Determine the (x, y) coordinate at the center of the cell enclosing the given text.  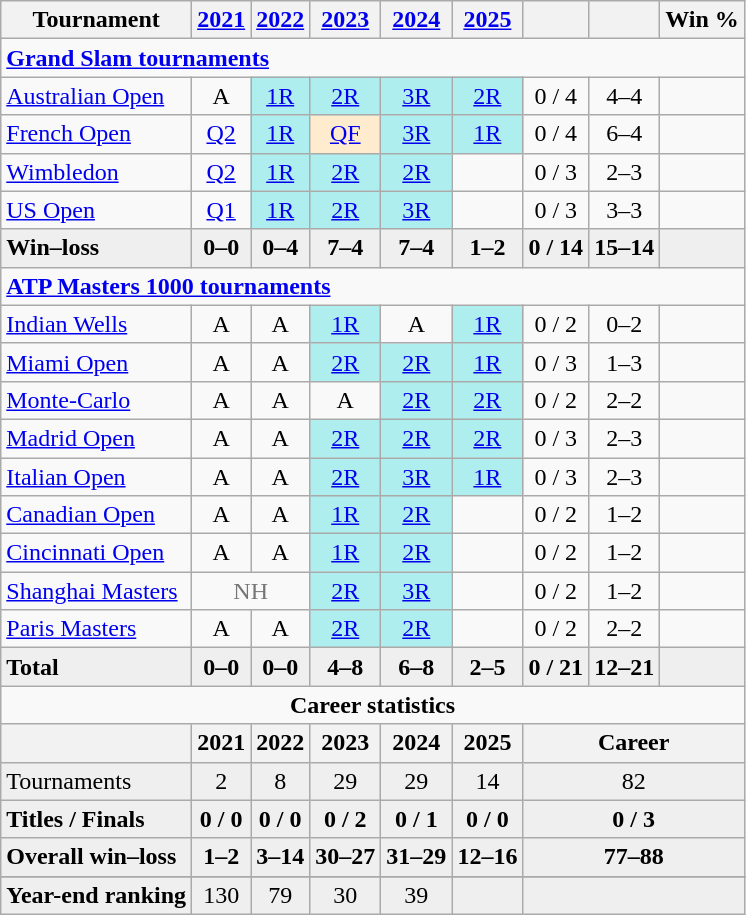
4–4 (624, 96)
US Open (96, 210)
Q1 (222, 210)
Shanghai Masters (96, 591)
1–3 (624, 362)
6–8 (416, 667)
Career (634, 743)
French Open (96, 134)
Tournaments (96, 781)
77–88 (634, 857)
Australian Open (96, 96)
ATP Masters 1000 tournaments (373, 286)
Year-end ranking (96, 895)
31–29 (416, 857)
2 (222, 781)
0 / 14 (556, 248)
Madrid Open (96, 438)
12–16 (488, 857)
15–14 (624, 248)
12–21 (624, 667)
Win % (702, 20)
82 (634, 781)
2–5 (488, 667)
Miami Open (96, 362)
79 (280, 895)
NH (251, 591)
6–4 (624, 134)
Indian Wells (96, 324)
8 (280, 781)
14 (488, 781)
0–2 (624, 324)
Paris Masters (96, 629)
Overall win–loss (96, 857)
0 / 21 (556, 667)
Tournament (96, 20)
Career statistics (373, 705)
0–4 (280, 248)
30–27 (346, 857)
4–8 (346, 667)
39 (416, 895)
0 / 1 (416, 819)
Total (96, 667)
Canadian Open (96, 515)
Win–loss (96, 248)
Grand Slam tournaments (373, 58)
Titles / Finals (96, 819)
Monte-Carlo (96, 400)
Italian Open (96, 477)
30 (346, 895)
3–3 (624, 210)
Cincinnati Open (96, 553)
3–14 (280, 857)
130 (222, 895)
QF (346, 134)
Wimbledon (96, 172)
